Identify which cell holds the provided text, then report its [x, y] central coordinate. 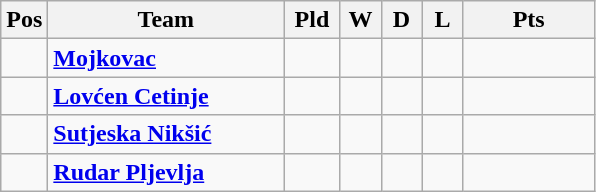
Pts [528, 20]
D [402, 20]
Mojkovac [166, 58]
Pos [24, 20]
Rudar Pljevlja [166, 172]
Pld [312, 20]
L [442, 20]
Lovćen Cetinje [166, 96]
W [360, 20]
Team [166, 20]
Sutjeska Nikšić [166, 134]
